Capture the cell that displays the provided text and extract its [X, Y] central coordinate. 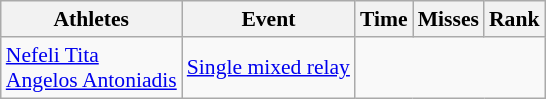
Time [384, 19]
Misses [448, 19]
Rank [514, 19]
Nefeli TitaAngelos Antoniadis [92, 68]
Athletes [92, 19]
Single mixed relay [268, 68]
Event [268, 19]
